Return the [X, Y] coordinate for the center point of the cell that contains the specified text.  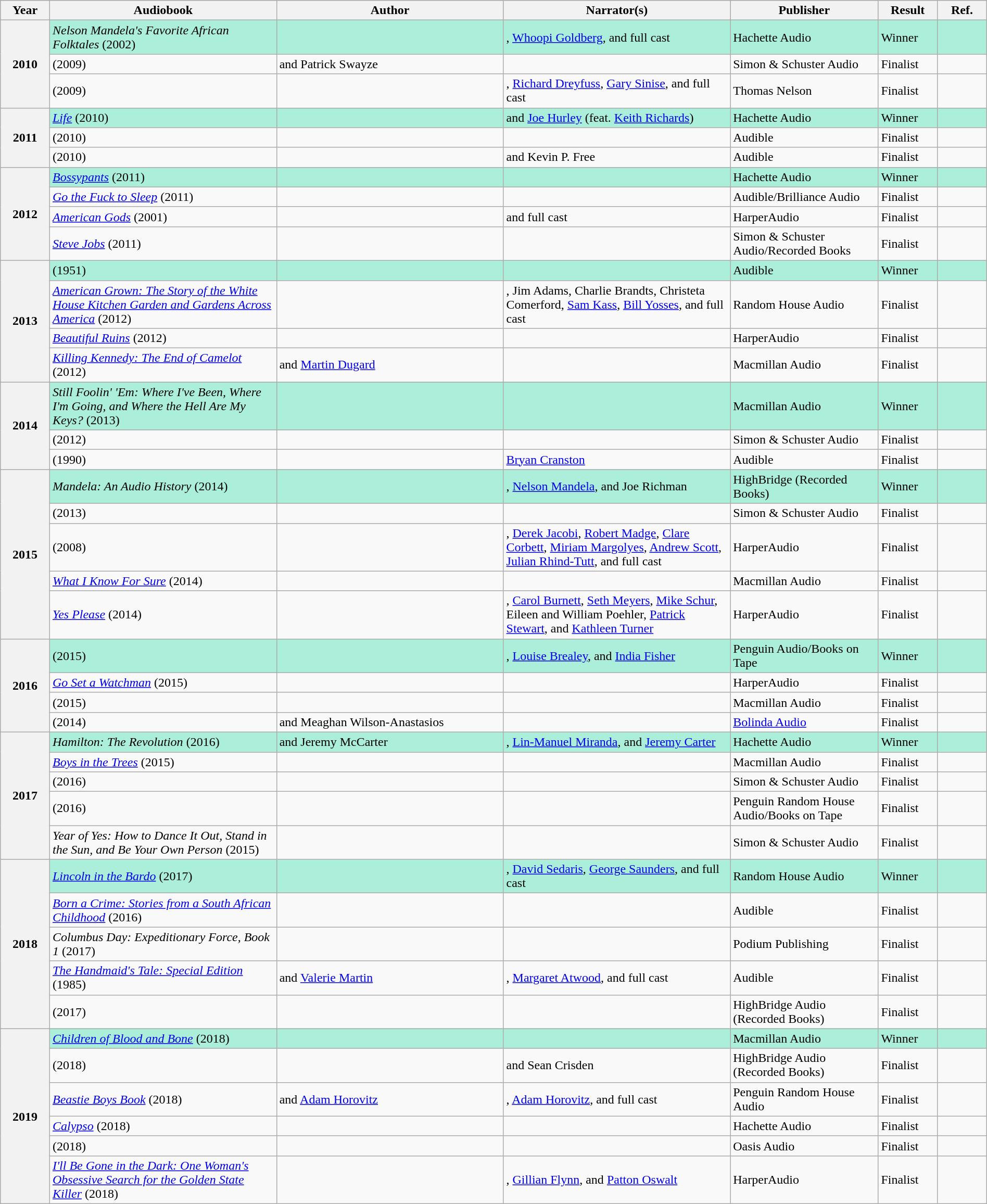
Hamilton: The Revolution (2016) [163, 742]
, Louise Brealey, and India Fisher [617, 656]
Bossypants (2011) [163, 177]
Nelson Mandela's Favorite African Folktales (2002) [163, 37]
and Meaghan Wilson-Anastasios [390, 722]
Born a Crime: Stories from a South African Childhood (2016) [163, 910]
Audible/Brilliance Audio [804, 197]
Calypso (2018) [163, 1126]
Go Set a Watchman (2015) [163, 682]
and Martin Dugard [390, 365]
Year of Yes: How to Dance It Out, Stand in the Sun, and Be Your Own Person (2015) [163, 842]
Still Foolin' 'Em: Where I've Been, Where I'm Going, and Where the Hell Are My Keys? (2013) [163, 406]
Bryan Cranston [617, 460]
, Carol Burnett, Seth Meyers, Mike Schur, Eileen and William Poehler, Patrick Stewart, and Kathleen Turner [617, 615]
Lincoln in the Bardo (2017) [163, 877]
HighBridge (Recorded Books) [804, 486]
and full cast [617, 217]
and Kevin P. Free [617, 157]
Year [25, 10]
(2008) [163, 547]
(1951) [163, 270]
and Valerie Martin [390, 978]
American Grown: The Story of the White House Kitchen Garden and Gardens Across America (2012) [163, 304]
, Adam Horovitz, and full cast [617, 1099]
, David Sedaris, George Saunders, and full cast [617, 877]
Life (2010) [163, 118]
Audiobook [163, 10]
American Gods (2001) [163, 217]
, Derek Jacobi, Robert Madge, Clare Corbett, Miriam Margolyes, Andrew Scott, Julian Rhind-Tutt, and full cast [617, 547]
Ref. [962, 10]
Go the Fuck to Sleep (2011) [163, 197]
2017 [25, 795]
and Sean Crisden [617, 1065]
Penguin Random House Audio [804, 1099]
(2017) [163, 1012]
Children of Blood and Bone (2018) [163, 1038]
Boys in the Trees (2015) [163, 762]
, Margaret Atwood, and full cast [617, 978]
(2012) [163, 440]
Bolinda Audio [804, 722]
Thomas Nelson [804, 91]
Beastie Boys Book (2018) [163, 1099]
2013 [25, 321]
Publisher [804, 10]
, Nelson Mandela, and Joe Richman [617, 486]
Beautiful Ruins (2012) [163, 338]
(2014) [163, 722]
2014 [25, 426]
and Joe Hurley (feat. Keith Richards) [617, 118]
Narrator(s) [617, 10]
Result [908, 10]
2019 [25, 1116]
Podium Publishing [804, 944]
Killing Kennedy: The End of Camelot (2012) [163, 365]
Yes Please (2014) [163, 615]
2011 [25, 137]
, Richard Dreyfuss, Gary Sinise, and full cast [617, 91]
, Gillian Flynn, and Patton Oswalt [617, 1180]
Columbus Day: Expeditionary Force, Book 1 (2017) [163, 944]
2018 [25, 944]
and Patrick Swayze [390, 64]
Author [390, 10]
2016 [25, 685]
Penguin Audio/Books on Tape [804, 656]
Oasis Audio [804, 1146]
What I Know For Sure (2014) [163, 581]
2015 [25, 554]
The Handmaid's Tale: Special Edition (1985) [163, 978]
and Adam Horovitz [390, 1099]
, Jim Adams, Charlie Brandts, Christeta Comerford, Sam Kass, Bill Yosses, and full cast [617, 304]
(2013) [163, 513]
(1990) [163, 460]
2012 [25, 213]
Mandela: An Audio History (2014) [163, 486]
I'll Be Gone in the Dark: One Woman's Obsessive Search for the Golden State Killer (2018) [163, 1180]
, Lin-Manuel Miranda, and Jeremy Carter [617, 742]
Steve Jobs (2011) [163, 244]
Penguin Random House Audio/Books on Tape [804, 809]
2010 [25, 64]
, Whoopi Goldberg, and full cast [617, 37]
and Jeremy McCarter [390, 742]
Simon & Schuster Audio/Recorded Books [804, 244]
